Scan for the cell matching the given text and deliver its [x, y] coordinate at center. 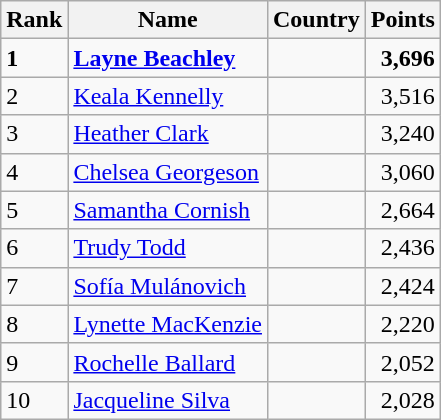
7 [34, 286]
3,060 [402, 172]
Layne Beachley [168, 58]
Jacqueline Silva [168, 400]
8 [34, 324]
Country [316, 20]
2,028 [402, 400]
3,240 [402, 134]
Trudy Todd [168, 248]
3 [34, 134]
1 [34, 58]
2,424 [402, 286]
Heather Clark [168, 134]
Sofía Mulánovich [168, 286]
2,052 [402, 362]
Points [402, 20]
10 [34, 400]
3,696 [402, 58]
4 [34, 172]
Rank [34, 20]
Samantha Cornish [168, 210]
Keala Kennelly [168, 96]
2 [34, 96]
5 [34, 210]
Lynette MacKenzie [168, 324]
2,220 [402, 324]
3,516 [402, 96]
Rochelle Ballard [168, 362]
9 [34, 362]
2,664 [402, 210]
2,436 [402, 248]
Chelsea Georgeson [168, 172]
6 [34, 248]
Name [168, 20]
